Return the [x, y] coordinate for the center point of the cell that contains the specified text.  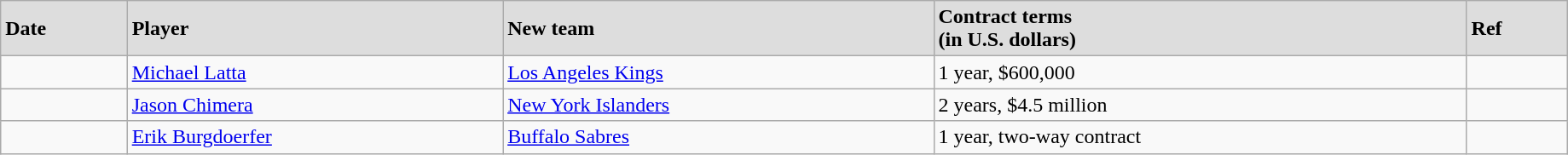
Michael Latta [315, 72]
1 year, $600,000 [1201, 72]
Los Angeles Kings [718, 72]
New team [718, 29]
Date [64, 29]
Buffalo Sabres [718, 137]
Jason Chimera [315, 105]
Erik Burgdoerfer [315, 137]
Player [315, 29]
New York Islanders [718, 105]
Contract terms(in U.S. dollars) [1201, 29]
1 year, two-way contract [1201, 137]
2 years, $4.5 million [1201, 105]
Ref [1517, 29]
